Find where the given text appears and provide that cell's center as [X, Y] coordinate. 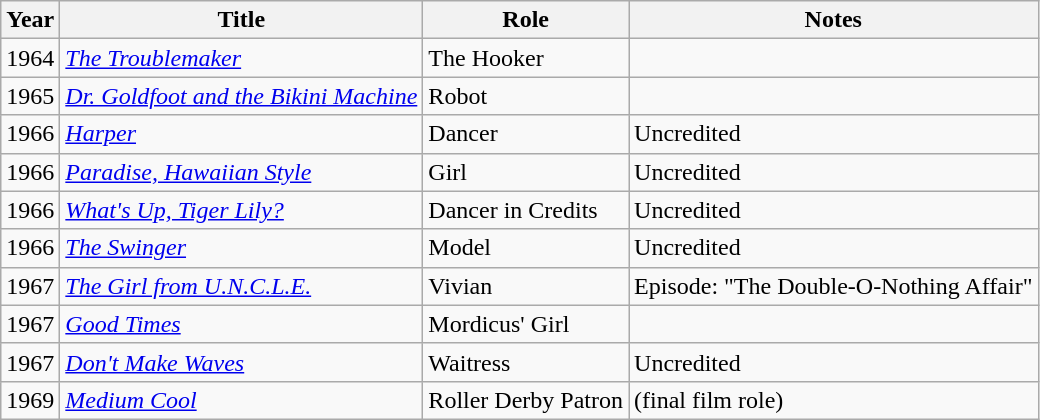
The Swinger [242, 248]
1965 [30, 96]
Girl [526, 172]
Good Times [242, 324]
The Hooker [526, 58]
The Troublemaker [242, 58]
Paradise, Hawaiian Style [242, 172]
Model [526, 248]
Dr. Goldfoot and the Bikini Machine [242, 96]
Dancer [526, 134]
The Girl from U.N.C.L.E. [242, 286]
Vivian [526, 286]
Title [242, 20]
Year [30, 20]
Dancer in Credits [526, 210]
Waitress [526, 362]
Mordicus' Girl [526, 324]
What's Up, Tiger Lily? [242, 210]
Role [526, 20]
Robot [526, 96]
Roller Derby Patron [526, 400]
Don't Make Waves [242, 362]
Harper [242, 134]
1969 [30, 400]
1964 [30, 58]
Medium Cool [242, 400]
Episode: "The Double-O-Nothing Affair" [834, 286]
Notes [834, 20]
(final film role) [834, 400]
